Output the [x, y] coordinate of the center of the cell containing the given text.  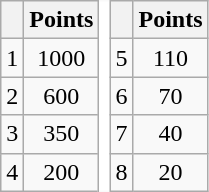
4 [12, 172]
8 [122, 172]
350 [62, 134]
6 [122, 96]
110 [170, 58]
40 [170, 134]
1 [12, 58]
1000 [62, 58]
5 [122, 58]
3 [12, 134]
70 [170, 96]
200 [62, 172]
7 [122, 134]
20 [170, 172]
2 [12, 96]
600 [62, 96]
